Return the (x, y) coordinate for the center point of the cell that contains the specified text.  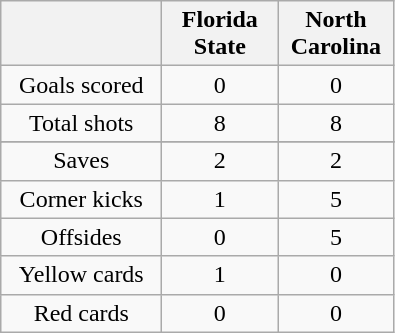
Saves (82, 161)
Goals scored (82, 85)
FloridaState (220, 34)
NorthCarolina (336, 34)
Red cards (82, 313)
Offsides (82, 237)
Total shots (82, 123)
Yellow cards (82, 275)
Corner kicks (82, 199)
